Return the (X, Y) coordinate for the center point of the cell that contains the specified text.  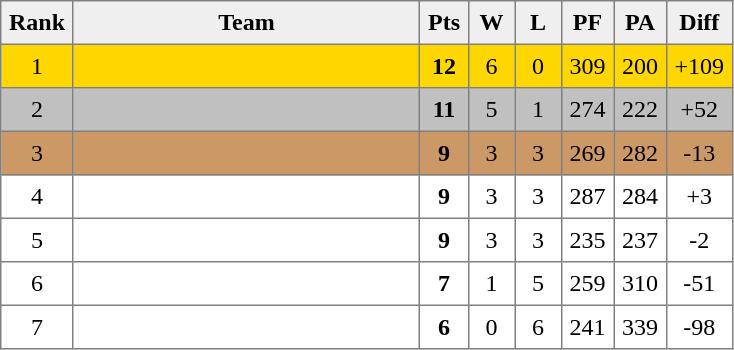
12 (444, 66)
241 (587, 327)
274 (587, 110)
Pts (444, 23)
282 (640, 153)
222 (640, 110)
339 (640, 327)
235 (587, 240)
237 (640, 240)
2 (38, 110)
4 (38, 197)
+109 (699, 66)
L (538, 23)
269 (587, 153)
-2 (699, 240)
PA (640, 23)
284 (640, 197)
259 (587, 284)
+52 (699, 110)
-98 (699, 327)
310 (640, 284)
309 (587, 66)
+3 (699, 197)
Team (246, 23)
200 (640, 66)
Rank (38, 23)
Diff (699, 23)
PF (587, 23)
-51 (699, 284)
W (491, 23)
287 (587, 197)
-13 (699, 153)
11 (444, 110)
